Return [x, y] of the center of cell containing provided text 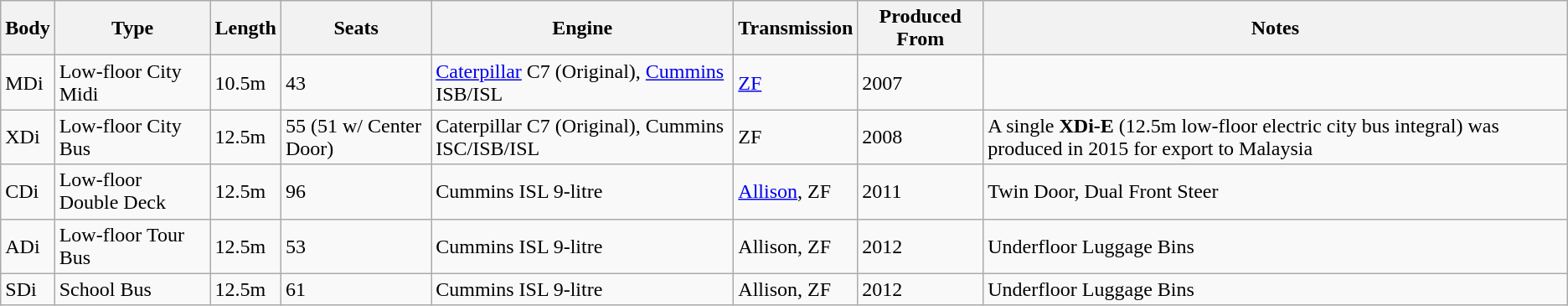
Low-floor City Midi [132, 82]
ADi [28, 246]
Caterpillar C7 (Original), Cummins ISC/ISB/ISL [583, 137]
55 (51 w/ Center Door) [355, 137]
MDi [28, 82]
Low-floor City Bus [132, 137]
53 [355, 246]
61 [355, 289]
Low-floor Tour Bus [132, 246]
Length [245, 29]
Notes [1276, 29]
96 [355, 191]
A single XDi-E (12.5m low-floor electric city bus integral) was produced in 2015 for export to Malaysia [1276, 137]
2008 [921, 137]
2011 [921, 191]
43 [355, 82]
2007 [921, 82]
Produced From [921, 29]
10.5m [245, 82]
Twin Door, Dual Front Steer [1276, 191]
Type [132, 29]
SDi [28, 289]
Caterpillar C7 (Original), Cummins ISB/ISL [583, 82]
Engine [583, 29]
XDi [28, 137]
Transmission [796, 29]
Seats [355, 29]
Low-floor Double Deck [132, 191]
School Bus [132, 289]
Body [28, 29]
CDi [28, 191]
